Identify which cell holds the provided text, then report its [x, y] central coordinate. 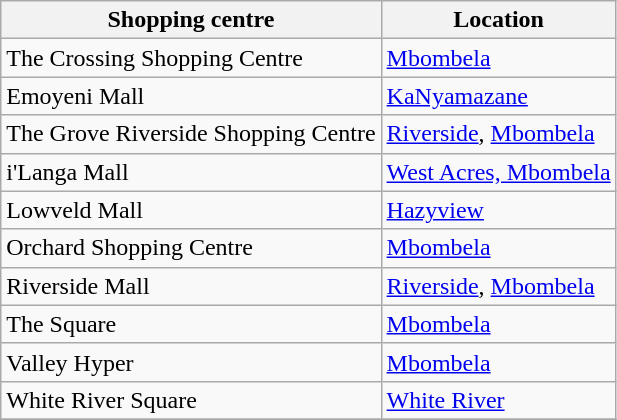
White River [498, 400]
The Square [191, 324]
Orchard Shopping Centre [191, 248]
West Acres, Mbombela [498, 172]
Riverside Mall [191, 286]
Hazyview [498, 210]
Shopping centre [191, 20]
KaNyamazane [498, 96]
The Crossing Shopping Centre [191, 58]
Emoyeni Mall [191, 96]
The Grove Riverside Shopping Centre [191, 134]
White River Square [191, 400]
i'Langa Mall [191, 172]
Lowveld Mall [191, 210]
Location [498, 20]
Valley Hyper [191, 362]
